Output the (X, Y) coordinate of the center of the cell containing the given text.  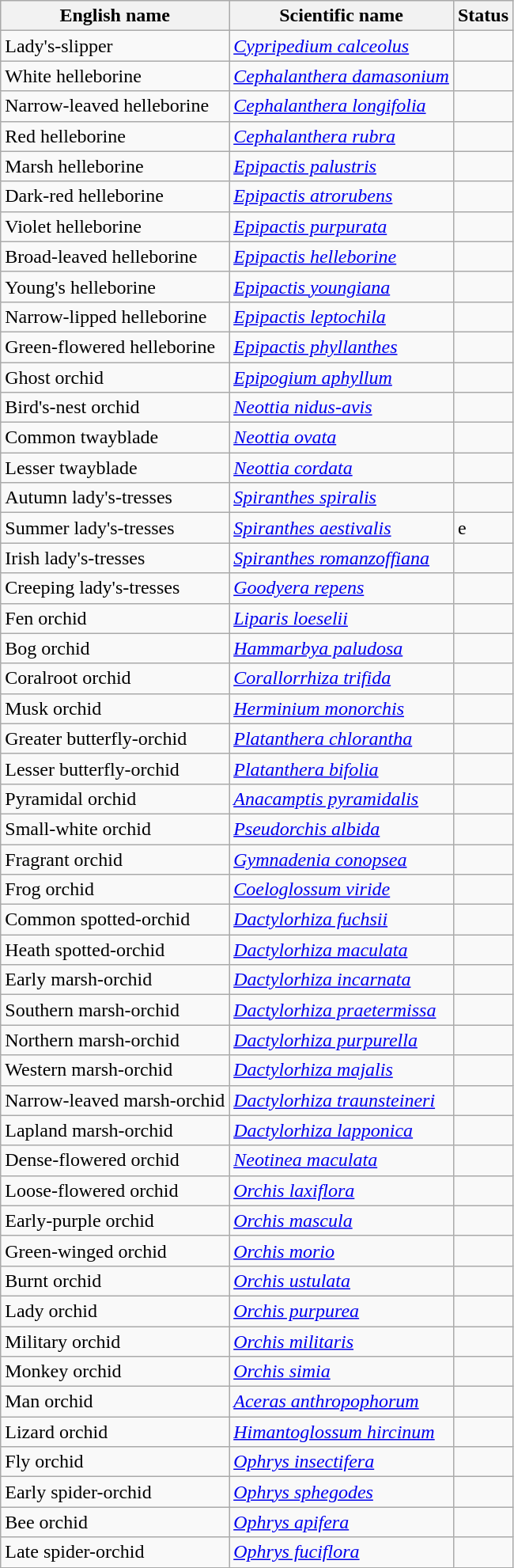
Common twayblade (115, 438)
Scientific name (342, 16)
Neottia ovata (342, 438)
Creeping lady's-tresses (115, 588)
Dactylorhiza fuchsii (342, 920)
Dark-red helleborine (115, 196)
Ophrys insectifera (342, 1462)
Herminium monorchis (342, 708)
Coralroot orchid (115, 678)
Dactylorhiza maculata (342, 950)
Neottia nidus-avis (342, 408)
Small-white orchid (115, 829)
Ophrys sphegodes (342, 1492)
Orchis mascula (342, 1221)
Early marsh-orchid (115, 980)
Southern marsh-orchid (115, 1010)
Epipactis helleborine (342, 256)
Violet helleborine (115, 226)
Green-flowered helleborine (115, 347)
Irish lady's-tresses (115, 558)
Bird's-nest orchid (115, 408)
Narrow-leaved marsh-orchid (115, 1100)
Hammarbya paludosa (342, 648)
Military orchid (115, 1342)
Fragrant orchid (115, 859)
Loose-flowered orchid (115, 1190)
Orchis ustulata (342, 1281)
Dactylorhiza traunsteineri (342, 1100)
Cypripedium calceolus (342, 46)
Late spider-orchid (115, 1552)
Orchis purpurea (342, 1311)
Ophrys apifera (342, 1522)
Frog orchid (115, 890)
Dactylorhiza lapponica (342, 1130)
Platanthera chlorantha (342, 738)
e (482, 528)
White helleborine (115, 76)
Himantoglossum hircinum (342, 1432)
Neotinea maculata (342, 1160)
Man orchid (115, 1402)
Dense-flowered orchid (115, 1160)
Dactylorhiza praetermissa (342, 1010)
Monkey orchid (115, 1372)
Epipactis purpurata (342, 226)
Gymnadenia conopsea (342, 859)
Epipactis palustris (342, 166)
Liparis loeselii (342, 618)
Orchis laxiflora (342, 1190)
Epipogium aphyllum (342, 378)
Green-winged orchid (115, 1251)
Lesser butterfly-orchid (115, 769)
Epipactis phyllanthes (342, 347)
Young's helleborine (115, 287)
Lapland marsh-orchid (115, 1130)
Summer lady's-tresses (115, 528)
Bog orchid (115, 648)
Epipactis leptochila (342, 317)
Pseudorchis albida (342, 829)
Pyramidal orchid (115, 799)
Lady orchid (115, 1311)
Lizard orchid (115, 1432)
Status (482, 16)
Bee orchid (115, 1522)
Early spider-orchid (115, 1492)
Spiranthes romanzoffiana (342, 558)
Platanthera bifolia (342, 769)
Cephalanthera damasonium (342, 76)
Lady's-slipper (115, 46)
Common spotted-orchid (115, 920)
Fen orchid (115, 618)
Northern marsh-orchid (115, 1040)
Spiranthes spiralis (342, 498)
Red helleborine (115, 136)
Orchis militaris (342, 1342)
Burnt orchid (115, 1281)
Goodyera repens (342, 588)
Ghost orchid (115, 378)
Early-purple orchid (115, 1221)
Autumn lady's-tresses (115, 498)
Spiranthes aestivalis (342, 528)
Epipactis atrorubens (342, 196)
English name (115, 16)
Cephalanthera rubra (342, 136)
Narrow-lipped helleborine (115, 317)
Lesser twayblade (115, 468)
Marsh helleborine (115, 166)
Anacamptis pyramidalis (342, 799)
Coeloglossum viride (342, 890)
Ophrys fuciflora (342, 1552)
Neottia cordata (342, 468)
Aceras anthropophorum (342, 1402)
Dactylorhiza incarnata (342, 980)
Musk orchid (115, 708)
Cephalanthera longifolia (342, 106)
Fly orchid (115, 1462)
Corallorrhiza trifida (342, 678)
Epipactis youngiana (342, 287)
Broad-leaved helleborine (115, 256)
Greater butterfly-orchid (115, 738)
Western marsh-orchid (115, 1070)
Orchis morio (342, 1251)
Heath spotted-orchid (115, 950)
Dactylorhiza purpurella (342, 1040)
Narrow-leaved helleborine (115, 106)
Orchis simia (342, 1372)
Dactylorhiza majalis (342, 1070)
